Provide the (x, y) coordinate of the cell's center where the given text is located.  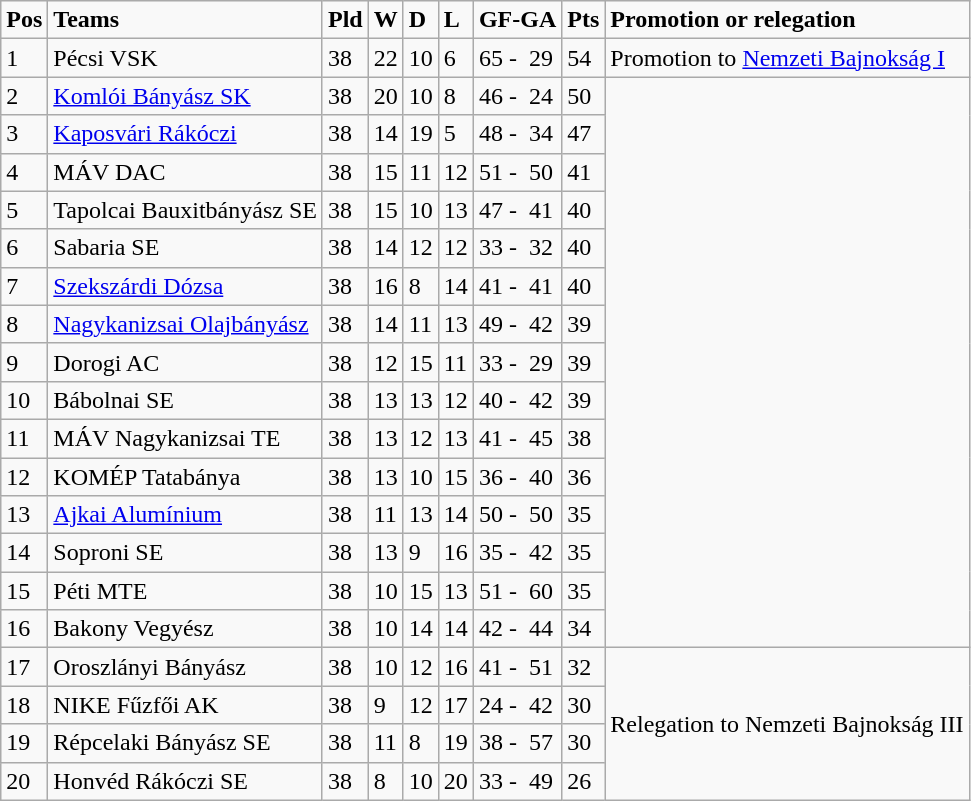
18 (24, 705)
Bábolnai SE (186, 400)
33 - 29 (517, 362)
40 - 42 (517, 400)
Pos (24, 20)
Pts (584, 20)
36 (584, 477)
MÁV Nagykanizsai TE (186, 438)
Pécsi VSK (186, 58)
50 - 50 (517, 515)
Ajkai Alumínium (186, 515)
33 - 49 (517, 781)
47 (584, 134)
38 - 57 (517, 743)
32 (584, 667)
46 - 24 (517, 96)
26 (584, 781)
Teams (186, 20)
36 - 40 (517, 477)
Répcelaki Bányász SE (186, 743)
47 - 41 (517, 210)
W (386, 20)
Honvéd Rákóczi SE (186, 781)
L (456, 20)
54 (584, 58)
Tapolcai Bauxitbányász SE (186, 210)
Promotion to Nemzeti Bajnokság I (787, 58)
24 - 42 (517, 705)
34 (584, 629)
41 (584, 172)
65 - 29 (517, 58)
49 - 42 (517, 324)
Oroszlányi Bányász (186, 667)
Komlói Bányász SK (186, 96)
KOMÉP Tatabánya (186, 477)
Relegation to Nemzeti Bajnokság III (787, 724)
4 (24, 172)
Pld (345, 20)
51 - 60 (517, 591)
41 - 51 (517, 667)
Sabaria SE (186, 248)
2 (24, 96)
41 - 45 (517, 438)
MÁV DAC (186, 172)
Kaposvári Rákóczi (186, 134)
42 - 44 (517, 629)
Szekszárdi Dózsa (186, 286)
Promotion or relegation (787, 20)
48 - 34 (517, 134)
35 - 42 (517, 553)
Bakony Vegyész (186, 629)
7 (24, 286)
51 - 50 (517, 172)
Soproni SE (186, 553)
GF-GA (517, 20)
3 (24, 134)
D (420, 20)
Dorogi AC (186, 362)
50 (584, 96)
1 (24, 58)
NIKE Fűzfői AK (186, 705)
41 - 41 (517, 286)
Nagykanizsai Olajbányász (186, 324)
33 - 32 (517, 248)
22 (386, 58)
Péti MTE (186, 591)
